Pinpoint the cell where the given text exists, returning its [x, y] midpoint coordinate. 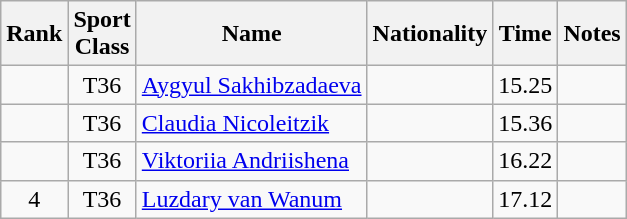
15.36 [526, 123]
Luzdary van Wanum [252, 199]
Nationality [430, 34]
Aygyul Sakhibzadaeva [252, 85]
16.22 [526, 161]
17.12 [526, 199]
SportClass [102, 34]
Time [526, 34]
Viktoriia Andriishena [252, 161]
Claudia Nicoleitzik [252, 123]
Name [252, 34]
Rank [34, 34]
Notes [592, 34]
15.25 [526, 85]
4 [34, 199]
